For the text-containing cell, return its midpoint in (X, Y) coordinate format. 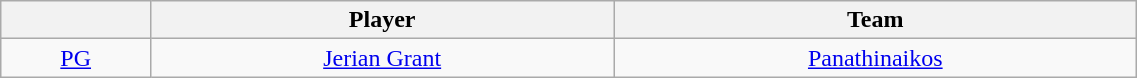
Player (382, 20)
PG (76, 58)
Team (876, 20)
Jerian Grant (382, 58)
Panathinaikos (876, 58)
